Locate the cell with the specified text and output its (X, Y) center coordinate. 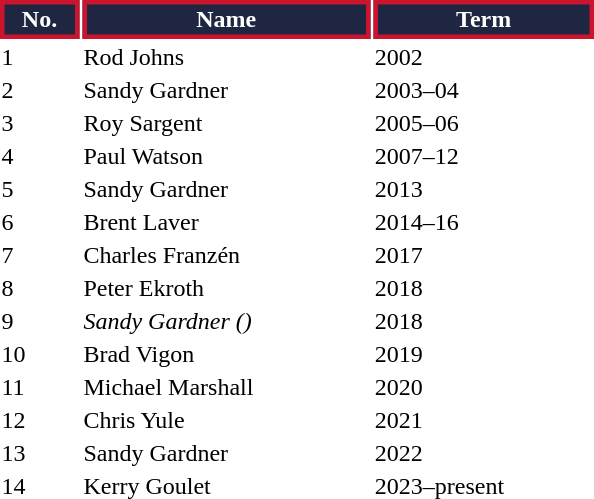
Michael Marshall (226, 387)
2002 (484, 57)
3 (40, 123)
No. (40, 20)
Brad Vigon (226, 354)
13 (40, 453)
2 (40, 90)
2005–06 (484, 123)
2003–04 (484, 90)
10 (40, 354)
5 (40, 189)
12 (40, 420)
Paul Watson (226, 156)
Roy Sargent (226, 123)
2007–12 (484, 156)
1 (40, 57)
Charles Franzén (226, 255)
Chris Yule (226, 420)
2014–16 (484, 222)
2022 (484, 453)
Term (484, 20)
7 (40, 255)
Peter Ekroth (226, 288)
2017 (484, 255)
9 (40, 321)
8 (40, 288)
Rod Johns (226, 57)
2019 (484, 354)
6 (40, 222)
4 (40, 156)
2013 (484, 189)
Sandy Gardner () (226, 321)
2020 (484, 387)
2021 (484, 420)
Name (226, 20)
11 (40, 387)
Brent Laver (226, 222)
